From the cell containing the given text, extract its center point as (X, Y) coordinate. 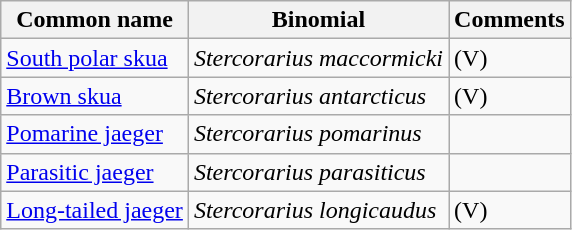
Stercorarius longicaudus (318, 210)
Long-tailed jaeger (95, 210)
South polar skua (95, 58)
Stercorarius parasiticus (318, 172)
Pomarine jaeger (95, 134)
Stercorarius pomarinus (318, 134)
Comments (510, 20)
Common name (95, 20)
Stercorarius antarcticus (318, 96)
Parasitic jaeger (95, 172)
Brown skua (95, 96)
Stercorarius maccormicki (318, 58)
Binomial (318, 20)
